Return (X, Y) of the center of cell containing provided text 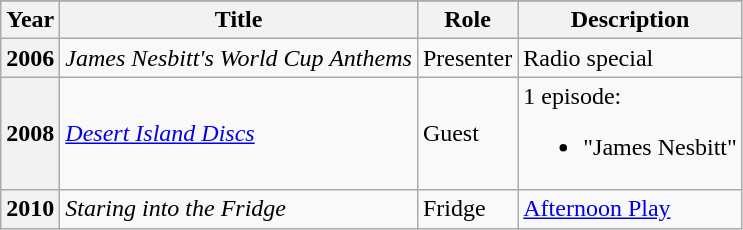
Title (239, 20)
Radio special (630, 58)
2010 (30, 209)
Desert Island Discs (239, 134)
Staring into the Fridge (239, 209)
Afternoon Play (630, 209)
Description (630, 20)
Fridge (467, 209)
2008 (30, 134)
1 episode:"James Nesbitt" (630, 134)
Guest (467, 134)
James Nesbitt's World Cup Anthems (239, 58)
Role (467, 20)
Year (30, 20)
2006 (30, 58)
Presenter (467, 58)
